From the cell containing the given text, extract its center point as (x, y) coordinate. 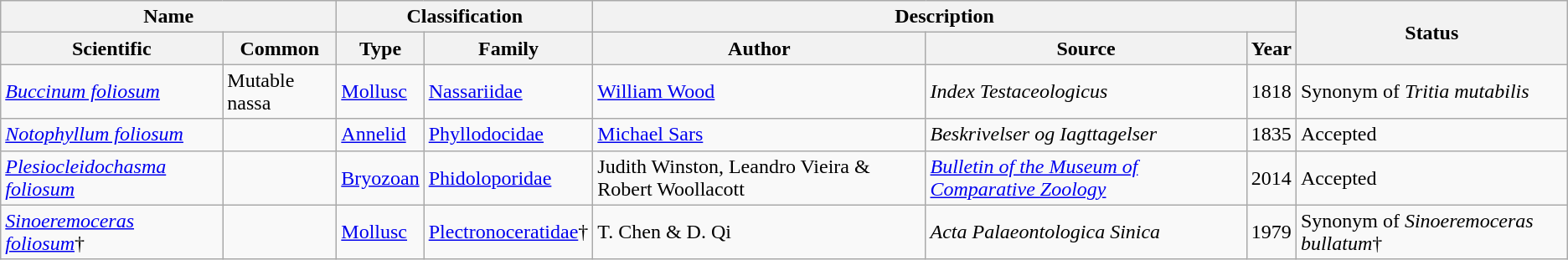
Common (280, 48)
Acta Palaeontologica Sinica (1086, 232)
Description (945, 17)
Family (508, 48)
Plesiocleidochasma foliosum (112, 177)
Buccinum foliosum (112, 92)
Index Testaceologicus (1086, 92)
Nassariidae (508, 92)
Beskrivelser og Iagttagelser (1086, 135)
Annelid (380, 135)
Type (380, 48)
T. Chen & D. Qi (759, 232)
1979 (1271, 232)
Bryozoan (380, 177)
Phyllodocidae (508, 135)
Mutable nassa (280, 92)
Phidoloporidae (508, 177)
Bulletin of the Museum of Comparative Zoology (1086, 177)
Notophyllum foliosum (112, 135)
Year (1271, 48)
Source (1086, 48)
Plectronoceratidae† (508, 232)
Classification (465, 17)
William Wood (759, 92)
Status (1431, 33)
1835 (1271, 135)
Michael Sars (759, 135)
Scientific (112, 48)
Sinoeremoceras foliosum† (112, 232)
Name (169, 17)
Synonym of Tritia mutabilis (1431, 92)
Synonym of Sinoeremoceras bullatum† (1431, 232)
Author (759, 48)
1818 (1271, 92)
Judith Winston, Leandro Vieira & Robert Woollacott (759, 177)
2014 (1271, 177)
